Output the [x, y] coordinate of the center of the cell containing the given text.  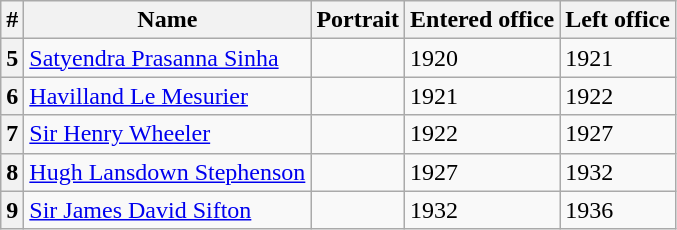
Sir James David Sifton [168, 210]
# [12, 20]
Havilland Le Mesurier [168, 96]
9 [12, 210]
6 [12, 96]
Satyendra Prasanna Sinha [168, 58]
Entered office [482, 20]
5 [12, 58]
Sir Henry Wheeler [168, 134]
1920 [482, 58]
Name [168, 20]
8 [12, 172]
Left office [618, 20]
7 [12, 134]
Portrait [358, 20]
1936 [618, 210]
Hugh Lansdown Stephenson [168, 172]
